Output the [x, y] coordinate of the center of the cell containing the given text.  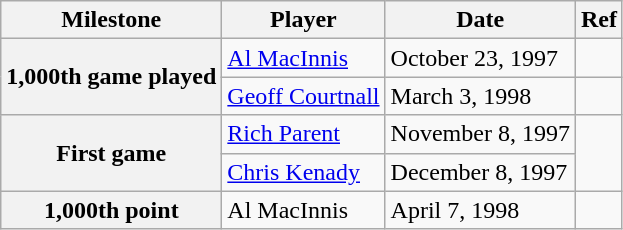
Player [304, 20]
April 7, 1998 [480, 210]
1,000th game played [112, 77]
Ref [598, 20]
Milestone [112, 20]
1,000th point [112, 210]
Chris Kenady [304, 172]
Date [480, 20]
October 23, 1997 [480, 58]
December 8, 1997 [480, 172]
Geoff Courtnall [304, 96]
First game [112, 153]
Rich Parent [304, 134]
November 8, 1997 [480, 134]
March 3, 1998 [480, 96]
